Pinpoint the cell where the given text exists, returning its (X, Y) midpoint coordinate. 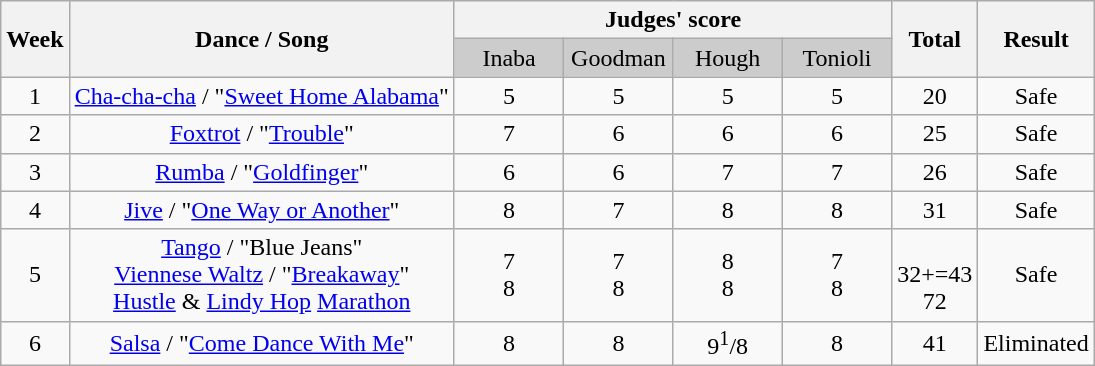
Judges' score (672, 20)
Foxtrot / "Trouble" (262, 134)
Result (1036, 39)
Total (935, 39)
88 (728, 275)
Salsa / "Come Dance With Me" (262, 344)
Goodman (618, 58)
Jive / "One Way or Another" (262, 210)
Rumba / "Goldfinger" (262, 172)
41 (935, 344)
Cha-cha-cha / "Sweet Home Alabama" (262, 96)
Eliminated (1036, 344)
91/8 (728, 344)
Dance / Song (262, 39)
Inaba (508, 58)
Hough (728, 58)
32+=4372 (935, 275)
2 (35, 134)
20 (935, 96)
3 (35, 172)
Week (35, 39)
Tonioli (836, 58)
Tango / "Blue Jeans"Viennese Waltz / "Breakaway"Hustle & Lindy Hop Marathon (262, 275)
4 (35, 210)
26 (935, 172)
1 (35, 96)
31 (935, 210)
25 (935, 134)
